Identify which cell holds the provided text, then report its [x, y] central coordinate. 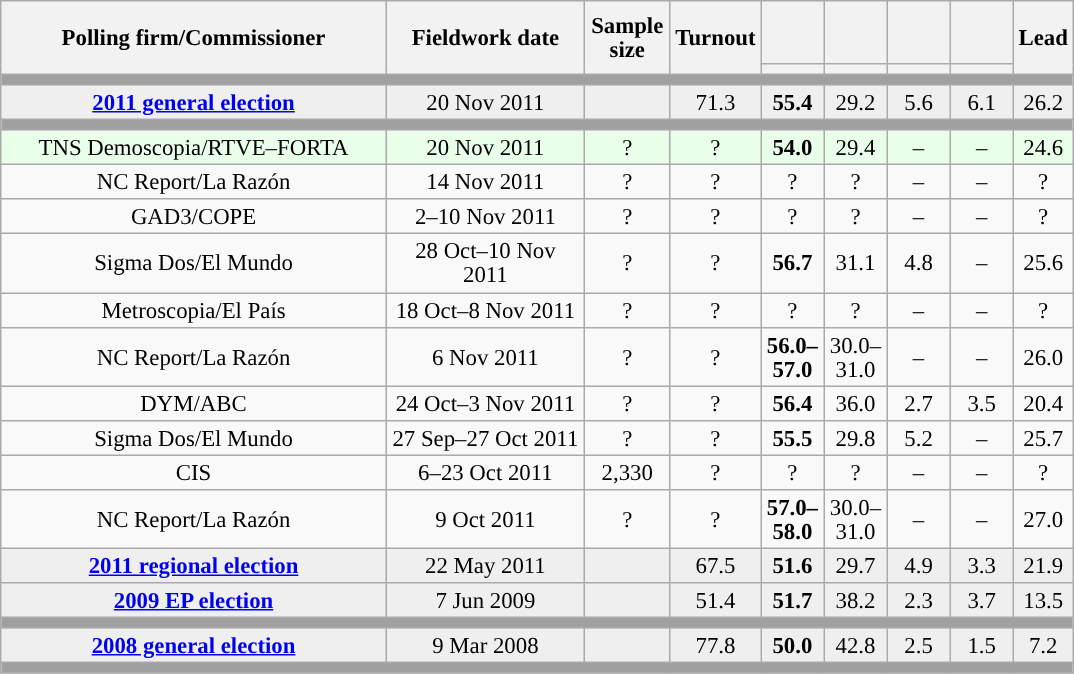
51.7 [792, 600]
6–23 Oct 2011 [485, 472]
27.0 [1043, 520]
28 Oct–10 Nov 2011 [485, 264]
22 May 2011 [485, 566]
6 Nov 2011 [485, 356]
Polling firm/Commissioner [194, 38]
CIS [194, 472]
51.4 [716, 600]
TNS Demoscopia/RTVE–FORTA [194, 148]
24.6 [1043, 148]
3.5 [982, 404]
56.0–57.0 [792, 356]
14 Nov 2011 [485, 182]
77.8 [716, 646]
36.0 [856, 404]
7.2 [1043, 646]
4.9 [918, 566]
54.0 [792, 148]
26.0 [1043, 356]
2,330 [627, 472]
DYM/ABC [194, 404]
57.0–58.0 [792, 520]
Sample size [627, 38]
4.8 [918, 264]
1.5 [982, 646]
51.6 [792, 566]
2011 general election [194, 102]
Lead [1043, 38]
2009 EP election [194, 600]
26.2 [1043, 102]
56.4 [792, 404]
Fieldwork date [485, 38]
38.2 [856, 600]
29.7 [856, 566]
Turnout [716, 38]
71.3 [716, 102]
29.4 [856, 148]
20.4 [1043, 404]
9 Mar 2008 [485, 646]
3.7 [982, 600]
7 Jun 2009 [485, 600]
25.6 [1043, 264]
Metroscopia/El País [194, 310]
29.2 [856, 102]
55.4 [792, 102]
2.3 [918, 600]
13.5 [1043, 600]
27 Sep–27 Oct 2011 [485, 438]
25.7 [1043, 438]
29.8 [856, 438]
24 Oct–3 Nov 2011 [485, 404]
2–10 Nov 2011 [485, 218]
GAD3/COPE [194, 218]
2011 regional election [194, 566]
50.0 [792, 646]
55.5 [792, 438]
5.2 [918, 438]
2008 general election [194, 646]
3.3 [982, 566]
9 Oct 2011 [485, 520]
42.8 [856, 646]
5.6 [918, 102]
2.5 [918, 646]
18 Oct–8 Nov 2011 [485, 310]
21.9 [1043, 566]
31.1 [856, 264]
56.7 [792, 264]
2.7 [918, 404]
6.1 [982, 102]
67.5 [716, 566]
